Pinpoint the cell where the given text exists, returning its [x, y] midpoint coordinate. 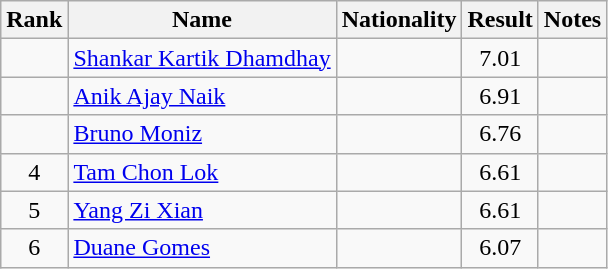
Result [500, 20]
4 [34, 172]
6.07 [500, 248]
5 [34, 210]
Rank [34, 20]
Shankar Kartik Dhamdhay [202, 58]
6.76 [500, 134]
Nationality [399, 20]
Duane Gomes [202, 248]
Notes [572, 20]
Name [202, 20]
7.01 [500, 58]
Yang Zi Xian [202, 210]
6 [34, 248]
Anik Ajay Naik [202, 96]
6.91 [500, 96]
Bruno Moniz [202, 134]
Tam Chon Lok [202, 172]
